Locate the cell with the specified text and output its [X, Y] center coordinate. 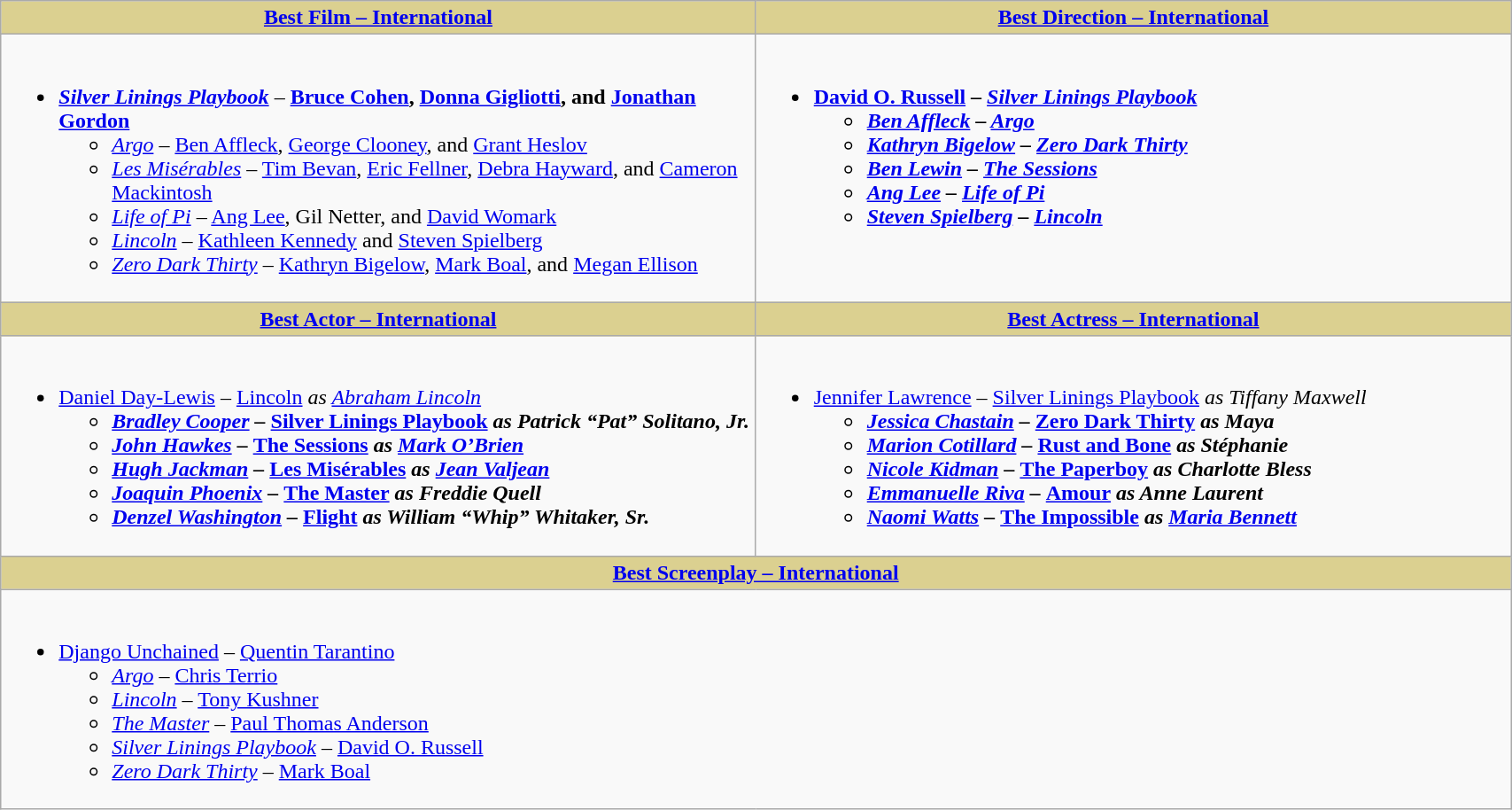
Best Actress – International [1133, 319]
Best Direction – International [1133, 18]
Best Screenplay – International [756, 572]
Best Film – International [378, 18]
Best Actor – International [378, 319]
